For the text-containing cell, return its midpoint in (x, y) coordinate format. 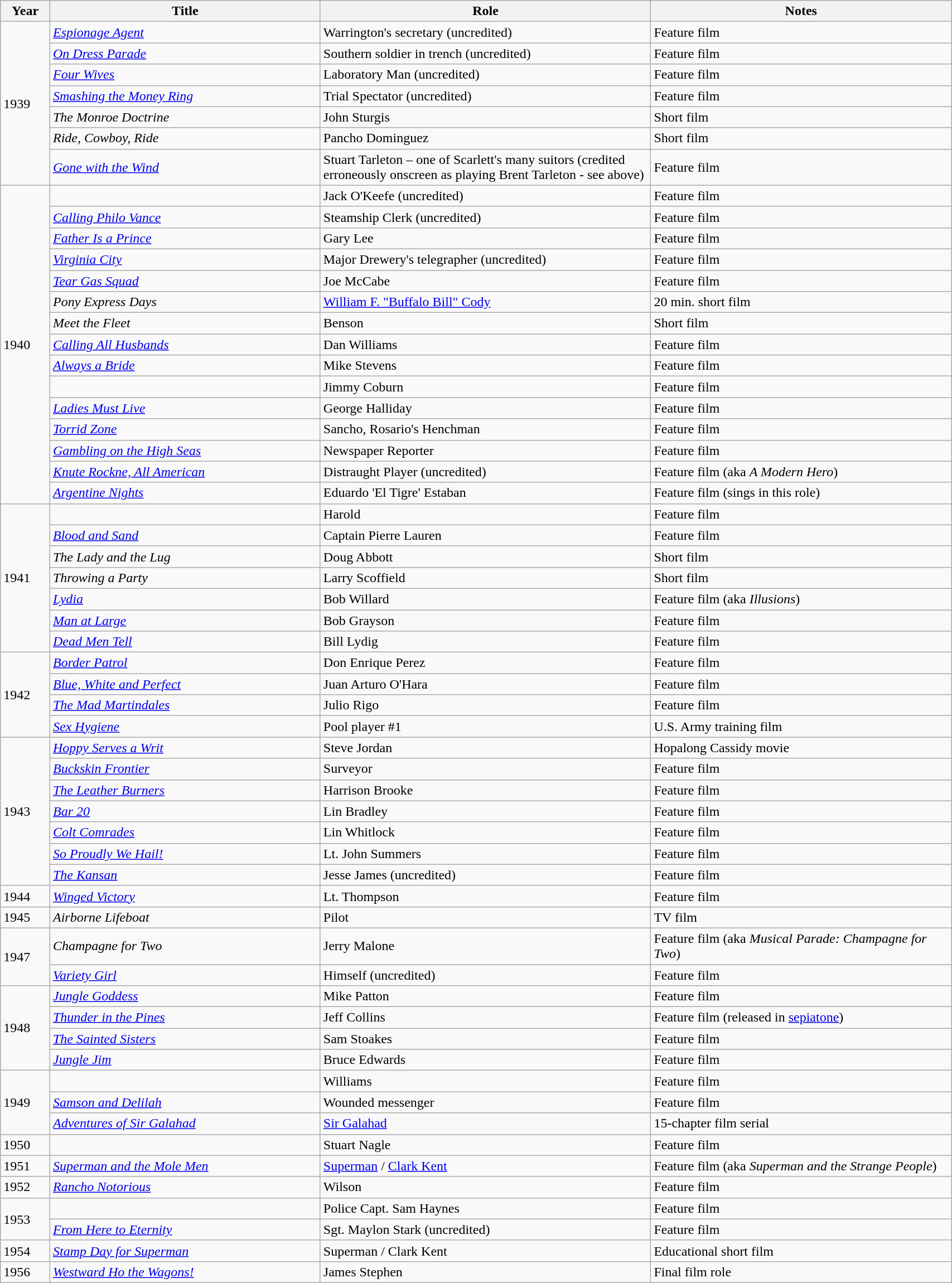
Airborne Lifeboat (185, 917)
Larry Scoffield (485, 578)
Hopalong Cassidy movie (801, 748)
Adventures of Sir Galahad (185, 1124)
Smashing the Money Ring (185, 96)
1952 (26, 1187)
Samson and Delilah (185, 1102)
Ride, Cowboy, Ride (185, 138)
Stuart Nagle (485, 1145)
Hoppy Serves a Writ (185, 748)
Throwing a Party (185, 578)
Always a Bride (185, 366)
TV film (801, 917)
Trial Spectator (uncredited) (485, 96)
Colt Comrades (185, 832)
Ladies Must Live (185, 408)
Blood and Sand (185, 535)
1945 (26, 917)
Man at Large (185, 621)
Joe McCabe (485, 280)
Buckskin Frontier (185, 769)
Himself (uncredited) (485, 975)
Educational short film (801, 1251)
Captain Pierre Lauren (485, 535)
Warrington's secretary (uncredited) (485, 32)
Four Wives (185, 75)
Gambling on the High Seas (185, 451)
Doug Abbott (485, 556)
20 min. short film (801, 302)
Steamship Clerk (uncredited) (485, 217)
Gary Lee (485, 238)
Southern soldier in trench (uncredited) (485, 54)
Jesse James (uncredited) (485, 875)
Laboratory Man (uncredited) (485, 75)
So Proudly We Hail! (185, 854)
Gone with the Wind (185, 167)
Wounded messenger (485, 1102)
Mike Patton (485, 996)
The Kansan (185, 875)
Stamp Day for Superman (185, 1251)
Pony Express Days (185, 302)
Espionage Agent (185, 32)
The Lady and the Lug (185, 556)
Lt. John Summers (485, 854)
Mike Stevens (485, 366)
Bill Lydig (485, 642)
Benson (485, 323)
Bob Grayson (485, 621)
Dan Williams (485, 345)
Sex Hygiene (185, 727)
Jimmy Coburn (485, 387)
Father Is a Prince (185, 238)
Distraught Player (uncredited) (485, 472)
1939 (26, 104)
Border Patrol (185, 663)
Juan Arturo O'Hara (485, 684)
1951 (26, 1166)
Torrid Zone (185, 429)
William F. "Buffalo Bill" Cody (485, 302)
1940 (26, 345)
1948 (26, 1028)
Harold (485, 514)
John Sturgis (485, 117)
The Monroe Doctrine (185, 117)
Bob Willard (485, 599)
Rancho Notorious (185, 1187)
Meet the Fleet (185, 323)
Newspaper Reporter (485, 451)
Major Drewery's telegrapher (uncredited) (485, 259)
James Stephen (485, 1272)
Calling Philo Vance (185, 217)
1944 (26, 896)
Knute Rockne, All American (185, 472)
Superman and the Mole Men (185, 1166)
Eduardo 'El Tigre' Estaban (485, 493)
Pilot (485, 917)
1942 (26, 695)
Police Capt. Sam Haynes (485, 1208)
George Halliday (485, 408)
Lydia (185, 599)
Sir Galahad (485, 1124)
Williams (485, 1081)
Champagne for Two (185, 946)
Virginia City (185, 259)
Bruce Edwards (485, 1060)
Title (185, 11)
Feature film (aka Musical Parade: Champagne for Two) (801, 946)
1949 (26, 1102)
Sgt. Maylon Stark (uncredited) (485, 1229)
Notes (801, 11)
Feature film (released in sepiatone) (801, 1018)
Calling All Husbands (185, 345)
Pancho Dominguez (485, 138)
Feature film (aka Superman and the Strange People) (801, 1166)
Wilson (485, 1187)
Jungle Jim (185, 1060)
Feature film (aka A Modern Hero) (801, 472)
Lt. Thompson (485, 896)
Jerry Malone (485, 946)
Harrison Brooke (485, 790)
Year (26, 11)
From Here to Eternity (185, 1229)
Winged Victory (185, 896)
Tear Gas Squad (185, 280)
1950 (26, 1145)
Bar 20 (185, 811)
Argentine Nights (185, 493)
Sam Stoakes (485, 1039)
The Sainted Sisters (185, 1039)
Julio Rigo (485, 705)
On Dress Parade (185, 54)
1947 (26, 957)
Jeff Collins (485, 1018)
Feature film (aka Illusions) (801, 599)
The Leather Burners (185, 790)
1953 (26, 1219)
Don Enrique Perez (485, 663)
Blue, White and Perfect (185, 684)
Westward Ho the Wagons! (185, 1272)
1956 (26, 1272)
Variety Girl (185, 975)
Lin Whitlock (485, 832)
Steve Jordan (485, 748)
Role (485, 11)
Stuart Tarleton – one of Scarlett's many suitors (credited erroneously onscreen as playing Brent Tarleton - see above) (485, 167)
Surveyor (485, 769)
Thunder in the Pines (185, 1018)
1943 (26, 811)
U.S. Army training film (801, 727)
Jack O'Keefe (uncredited) (485, 196)
Feature film (sings in this role) (801, 493)
Lin Bradley (485, 811)
1954 (26, 1251)
Jungle Goddess (185, 996)
The Mad Martindales (185, 705)
Sancho, Rosario's Henchman (485, 429)
Pool player #1 (485, 727)
15-chapter film serial (801, 1124)
1941 (26, 578)
Final film role (801, 1272)
Dead Men Tell (185, 642)
